For the text-containing cell, return its midpoint in (X, Y) coordinate format. 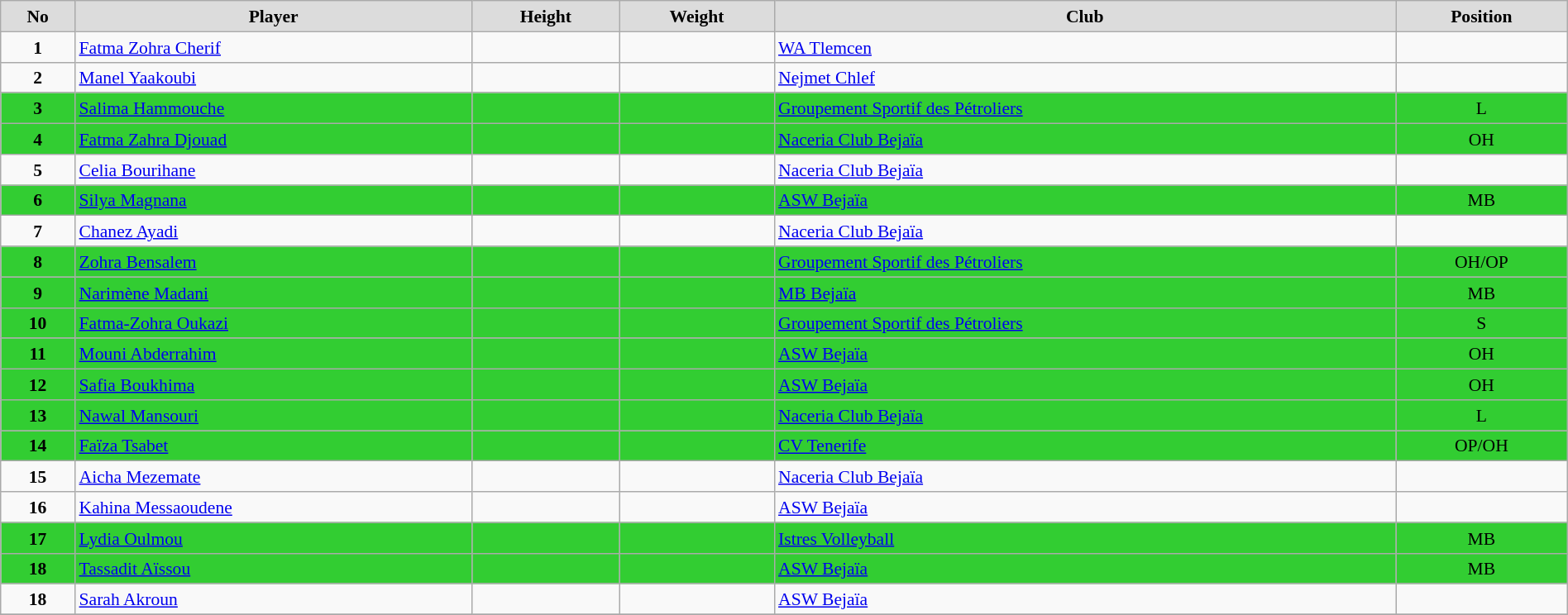
Fatma Zahra Djouad (274, 139)
Kahina Messaoudene (274, 508)
Manel Yaakoubi (274, 78)
12 (38, 384)
9 (38, 293)
Celia Bourihane (274, 169)
Sarah Akroun (274, 598)
Fatma-Zohra Oukazi (274, 322)
Safia Boukhima (274, 384)
Weight (696, 17)
15 (38, 476)
Player (274, 17)
OP/OH (1482, 445)
MB Bejaïa (1085, 293)
Narimène Madani (274, 293)
8 (38, 261)
Nejmet Chlef (1085, 78)
Mouni Abderrahim (274, 354)
Nawal Mansouri (274, 415)
Tassadit Aïssou (274, 569)
5 (38, 169)
14 (38, 445)
Fatma Zohra Cherif (274, 46)
Salima Hammouche (274, 107)
10 (38, 322)
S (1482, 322)
2 (38, 78)
OH/OP (1482, 261)
6 (38, 200)
Position (1482, 17)
3 (38, 107)
Lydia Oulmou (274, 537)
WA Tlemcen (1085, 46)
1 (38, 46)
13 (38, 415)
7 (38, 231)
CV Tenerife (1085, 445)
16 (38, 508)
Height (546, 17)
Zohra Bensalem (274, 261)
Silya Magnana (274, 200)
Faïza Tsabet (274, 445)
Chanez Ayadi (274, 231)
Club (1085, 17)
11 (38, 354)
Istres Volleyball (1085, 537)
No (38, 17)
17 (38, 537)
Aicha Mezemate (274, 476)
4 (38, 139)
